Return the [X, Y] coordinate for the center point of the cell that contains the specified text.  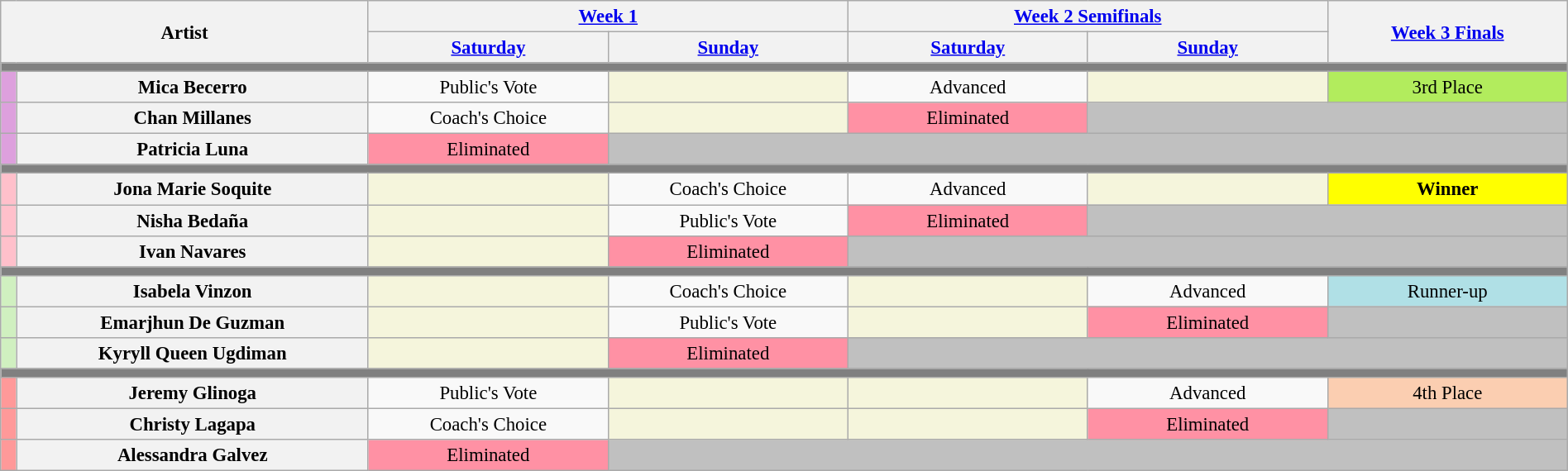
Kyryll Queen Ugdiman [192, 354]
Week 3 Finals [1447, 31]
Runner-up [1447, 291]
Week 1 [608, 17]
Jeremy Glinoga [192, 393]
Mica Becerro [192, 88]
Patricia Luna [192, 150]
Alessandra Galvez [192, 455]
Ivan Navares [192, 251]
Chan Millanes [192, 118]
Christy Lagapa [192, 424]
3rd Place [1447, 88]
Emarjhun De Guzman [192, 322]
Week 2 Semifinals [1088, 17]
Jona Marie Soquite [192, 189]
4th Place [1447, 393]
Artist [185, 31]
Winner [1447, 189]
Nisha Bedaña [192, 221]
Isabela Vinzon [192, 291]
